Find where the given text appears and provide that cell's center as (X, Y) coordinate. 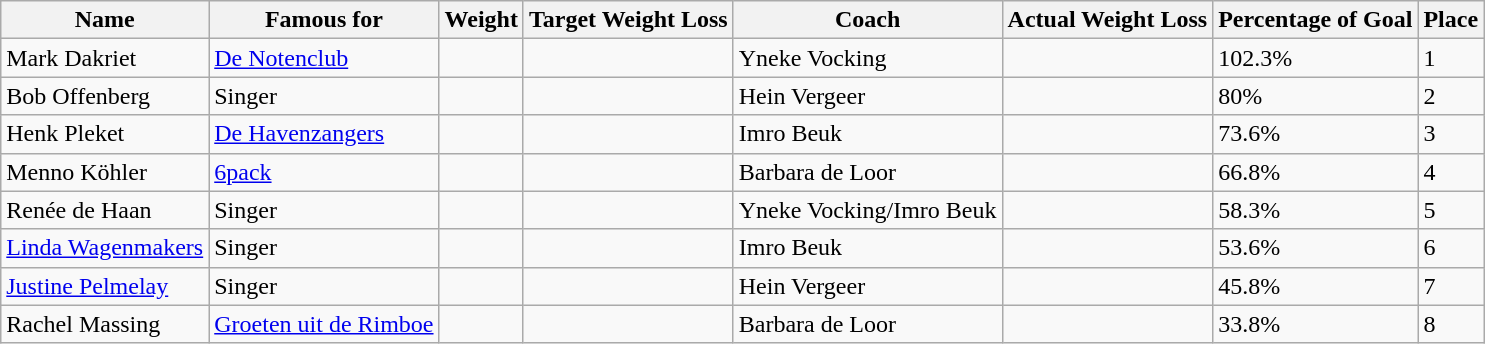
Renée de Haan (105, 210)
45.8% (1316, 286)
Actual Weight Loss (1108, 20)
Name (105, 20)
Weight (481, 20)
Yneke Vocking (868, 58)
73.6% (1316, 134)
58.3% (1316, 210)
33.8% (1316, 324)
De Havenzangers (324, 134)
3 (1451, 134)
6 (1451, 248)
6pack (324, 172)
De Notenclub (324, 58)
Linda Wagenmakers (105, 248)
Percentage of Goal (1316, 20)
Coach (868, 20)
102.3% (1316, 58)
Henk Pleket (105, 134)
4 (1451, 172)
Mark Dakriet (105, 58)
53.6% (1316, 248)
Rachel Massing (105, 324)
Menno Köhler (105, 172)
Place (1451, 20)
7 (1451, 286)
Bob Offenberg (105, 96)
Justine Pelmelay (105, 286)
2 (1451, 96)
Famous for (324, 20)
1 (1451, 58)
Groeten uit de Rimboe (324, 324)
Target Weight Loss (628, 20)
80% (1316, 96)
Yneke Vocking/Imro Beuk (868, 210)
8 (1451, 324)
5 (1451, 210)
66.8% (1316, 172)
